Determine the [x, y] coordinate at the center of the cell enclosing the given text.  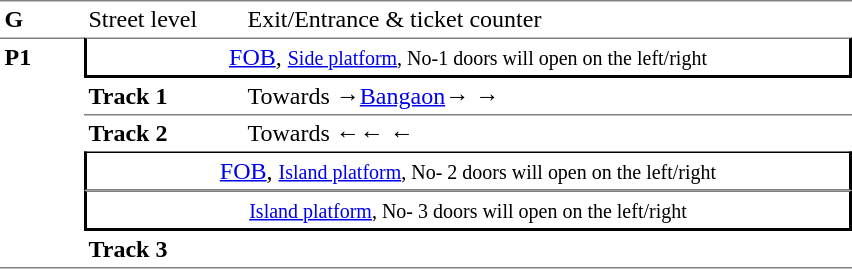
Track 1 [164, 97]
Island platform, No- 3 doors will open on the left/right [468, 210]
FOB, Island platform, No- 2 doors will open on the left/right [468, 172]
G [42, 19]
Towards ←← ← [548, 134]
Exit/Entrance & ticket counter [548, 19]
Towards →Bangaon→ → [548, 97]
Track 2 [164, 134]
P1 [42, 154]
FOB, Side platform, No-1 doors will open on the left/right [468, 58]
Track 3 [164, 250]
Street level [164, 19]
